Provide the (X, Y) coordinate of the cell's center where the given text is located.  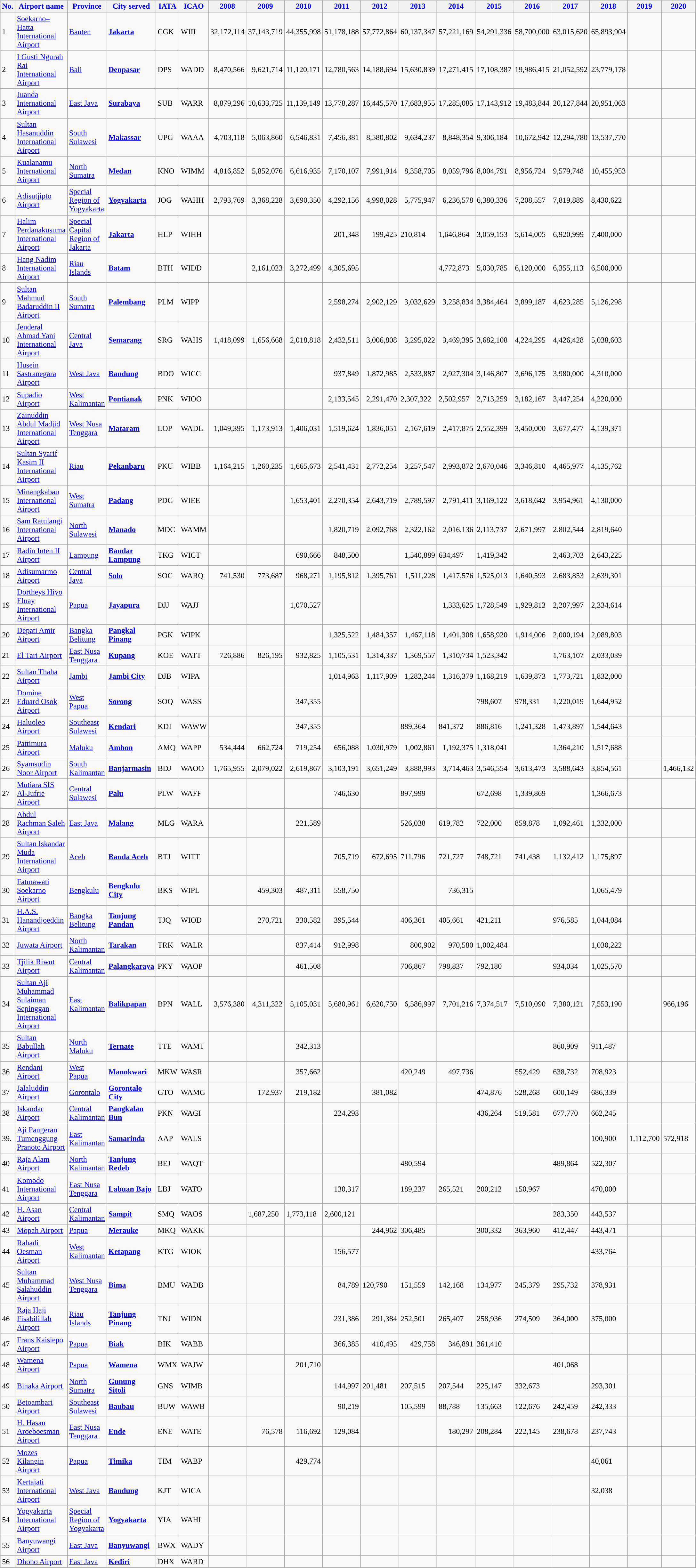
GNS (167, 1386)
UPG (167, 137)
381,082 (380, 1092)
Pekanbaru (131, 467)
3,182,167 (532, 399)
5,063,860 (265, 137)
Sultan Iskandar Muda International Airport (41, 857)
WAHH (194, 200)
42 (8, 1214)
Husein Sastranegara Airport (41, 374)
AAP (167, 1138)
1,665,673 (303, 467)
63,015,620 (571, 31)
Pattimura Airport (41, 747)
244,962 (380, 1230)
3,006,808 (380, 340)
Bengkulu (87, 891)
1,773,118 (303, 1214)
55 (8, 1545)
Sampit (131, 1214)
WARQ (194, 576)
84,789 (341, 1285)
9 (8, 302)
421,211 (494, 920)
3,469,395 (456, 340)
21 (8, 656)
Adisutjipto Airport (41, 200)
912,998 (341, 945)
2012 (380, 6)
South Sumatra (87, 302)
WARR (194, 103)
WABB (194, 1344)
37 (8, 1092)
8,956,724 (532, 171)
522,307 (608, 1163)
4,998,028 (380, 200)
8,059,796 (456, 171)
1,325,522 (341, 634)
14,188,694 (380, 70)
2014 (456, 6)
8,358,705 (418, 171)
23 (8, 701)
6,620,750 (380, 1004)
WAOO (194, 768)
489,864 (571, 1163)
225,147 (494, 1386)
2019 (644, 6)
2020 (679, 6)
2,018,818 (303, 340)
PKN (167, 1113)
1,025,570 (608, 966)
WIEE (194, 500)
19 (8, 605)
619,782 (456, 823)
15,630,839 (418, 70)
32,038 (608, 1491)
4,703,118 (227, 137)
201,710 (303, 1365)
Riau (87, 467)
Batam (131, 268)
HLP (167, 234)
SMQ (167, 1214)
8,430,622 (608, 200)
736,315 (456, 891)
224,293 (341, 1113)
2,432,511 (341, 340)
65,893,904 (608, 31)
9,306,184 (494, 137)
Ende (131, 1432)
Mopah Airport (41, 1230)
WAKK (194, 1230)
KTG (167, 1251)
911,487 (608, 1047)
10,672,942 (532, 137)
WALR (194, 945)
56 (8, 1562)
474,876 (494, 1092)
PKY (167, 966)
2,789,597 (418, 500)
534,444 (227, 747)
378,931 (608, 1285)
1,132,412 (571, 857)
1,314,337 (380, 656)
Rendani Airport (41, 1072)
Tanjung Pandan (131, 920)
487,311 (303, 891)
Wamena Airport (41, 1365)
12,780,563 (341, 70)
KOE (167, 656)
Radin Inten II Airport (41, 555)
Ternate (131, 1047)
2,791,411 (456, 500)
2 (8, 70)
1,002,484 (494, 945)
WAPP (194, 747)
Surabaya (131, 103)
29 (8, 857)
32 (8, 945)
270,721 (265, 920)
2,639,301 (608, 576)
WASS (194, 701)
9,579,748 (571, 171)
2,089,803 (608, 634)
28 (8, 823)
Raja Haji Fisabilillah Airport (41, 1319)
841,372 (456, 727)
WIPA (194, 676)
15 (8, 500)
H.A.S. Hanandjoeddin Airport (41, 920)
43 (8, 1230)
792,180 (494, 966)
31 (8, 920)
Yogyakarta International Airport (41, 1520)
H. Hasan Aroeboesman Airport (41, 1432)
395,544 (341, 920)
238,678 (571, 1432)
201,348 (341, 234)
36 (8, 1072)
1,282,244 (418, 676)
3,613,473 (532, 768)
932,825 (303, 656)
1,773,721 (571, 676)
3,682,108 (494, 340)
1,175,897 (608, 857)
1,395,761 (380, 576)
1,523,342 (494, 656)
1,406,031 (303, 428)
Juwata Airport (41, 945)
443,471 (608, 1230)
Jayapura (131, 605)
BTJ (167, 857)
23,779,178 (608, 70)
1,836,051 (380, 428)
363,960 (532, 1230)
Medan (131, 171)
2,113,737 (494, 530)
21,052,592 (571, 70)
1,260,235 (265, 467)
Jenderal Ahmad Yani International Airport (41, 340)
719,254 (303, 747)
MDC (167, 530)
Haluoleo Airport (41, 727)
470,000 (608, 1189)
WICT (194, 555)
45 (8, 1285)
1,473,897 (571, 727)
Mozes Kilangin Airport (41, 1461)
2018 (608, 6)
76,578 (265, 1432)
342,313 (303, 1047)
970,580 (456, 945)
420,249 (418, 1072)
South Kalimantan (87, 768)
17,108,387 (494, 70)
1,484,357 (380, 634)
346,891 (456, 1344)
Bima (131, 1285)
5,105,031 (303, 1004)
35 (8, 1047)
WAQT (194, 1163)
Tanjung Redeb (131, 1163)
741,438 (532, 857)
12 (8, 399)
TNJ (167, 1319)
1,644,952 (608, 701)
North Maluku (87, 1047)
8,470,566 (227, 70)
2016 (532, 6)
7,208,557 (532, 200)
Semarang (131, 340)
46 (8, 1319)
130,317 (341, 1189)
711,796 (418, 857)
1,656,668 (265, 340)
YIA (167, 1520)
4,772,873 (456, 268)
City served (131, 6)
1,929,813 (532, 605)
TKG (167, 555)
2,552,399 (494, 428)
Tanjung Pinang (131, 1319)
7,374,517 (494, 1004)
BEJ (167, 1163)
Mataram (131, 428)
1,065,479 (608, 891)
2008 (227, 6)
Pangkal Pinang (131, 634)
746,630 (341, 793)
KNO (167, 171)
3,146,807 (494, 374)
90,219 (341, 1407)
706,867 (418, 966)
1,192,375 (456, 747)
54 (8, 1520)
798,607 (494, 701)
PGK (167, 634)
22 (8, 676)
40 (8, 1163)
1,332,000 (608, 823)
8,580,802 (380, 137)
18 (8, 576)
Kupang (131, 656)
3,576,380 (227, 1004)
BPN (167, 1004)
6,586,997 (418, 1004)
13,537,770 (608, 137)
KJT (167, 1491)
638,732 (571, 1072)
DPS (167, 70)
800,902 (418, 945)
1,168,219 (494, 676)
Banyuwangi Airport (41, 1545)
BWX (167, 1545)
Kediri (131, 1562)
Palembang (131, 302)
44 (8, 1251)
2,772,254 (380, 467)
Makassar (131, 137)
Zainuddin Abdul Madjid International Airport (41, 428)
265,521 (456, 1189)
100,900 (608, 1138)
1,646,864 (456, 234)
1,511,228 (418, 576)
Palangkaraya (131, 966)
38 (8, 1113)
2,502,957 (456, 399)
2,598,274 (341, 302)
Pontianak (131, 399)
245,379 (532, 1285)
Merauke (131, 1230)
14 (8, 467)
25 (8, 747)
1,728,549 (494, 605)
WAHI (194, 1520)
WIPK (194, 634)
TTE (167, 1047)
1,070,527 (303, 605)
Iskandar Airport (41, 1113)
2,993,872 (456, 467)
1,419,342 (494, 555)
53 (8, 1491)
30 (8, 891)
6,500,000 (608, 268)
221,589 (303, 823)
412,447 (571, 1230)
Banda Aceh (131, 857)
662,724 (265, 747)
20 (8, 634)
Sultan Babullah Airport (41, 1047)
SOQ (167, 701)
7,400,000 (608, 234)
968,271 (303, 576)
897,999 (418, 793)
Soekarno–Hatta International Airport (41, 31)
2,802,544 (571, 530)
WAGI (194, 1113)
142,168 (456, 1285)
826,195 (265, 656)
1,467,118 (418, 634)
WAMT (194, 1047)
Gunung Sitoli (131, 1386)
2,819,640 (608, 530)
2,793,769 (227, 200)
199,425 (380, 234)
1,049,395 (227, 428)
7,510,090 (532, 1004)
WAMG (194, 1092)
SOC (167, 576)
3,368,228 (265, 200)
AMQ (167, 747)
Adisumarmo Airport (41, 576)
274,509 (532, 1319)
51,178,188 (341, 31)
1,044,084 (608, 920)
129,084 (341, 1432)
672,695 (380, 857)
Dortheys Hiyo Eluay International Airport (41, 605)
10,455,953 (608, 171)
283,350 (571, 1214)
Gorontalo (87, 1092)
135,663 (494, 1407)
2,133,545 (341, 399)
1,765,955 (227, 768)
BDJ (167, 768)
2,643,225 (608, 555)
2,683,853 (571, 576)
PLM (167, 302)
WAJW (194, 1365)
32,172,114 (227, 31)
Raja Alam Airport (41, 1163)
North Sulawesi (87, 530)
1,763,107 (571, 656)
11,139,149 (303, 103)
MKW (167, 1072)
Manokwari (131, 1072)
ENE (167, 1432)
7,380,121 (571, 1004)
1,525,013 (494, 576)
105,599 (418, 1407)
361,410 (494, 1344)
DHX (167, 1562)
2,000,194 (571, 634)
WIOO (194, 399)
BKS (167, 891)
156,577 (341, 1251)
Fatmawati Soekarno Airport (41, 891)
TJQ (167, 920)
1,316,379 (456, 676)
1,173,913 (265, 428)
WAOP (194, 966)
258,936 (494, 1319)
773,687 (265, 576)
Gorontalo City (131, 1092)
2,167,619 (418, 428)
705,719 (341, 857)
708,923 (608, 1072)
4,224,295 (532, 340)
WIOK (194, 1251)
3,854,561 (608, 768)
7,553,190 (608, 1004)
WATO (194, 1189)
WIII (194, 31)
2010 (303, 6)
3,384,464 (494, 302)
1,002,861 (418, 747)
859,878 (532, 823)
2,092,768 (380, 530)
Rahadi Oesman Airport (41, 1251)
2,600,121 (341, 1214)
3,714,463 (456, 768)
976,585 (571, 920)
DJJ (167, 605)
3,980,000 (571, 374)
39. (8, 1138)
Malang (131, 823)
Mutiara SIS Al-Jufrie Airport (41, 793)
4,311,322 (265, 1004)
ICAO (194, 6)
6 (8, 200)
4,465,977 (571, 467)
144,997 (341, 1386)
656,088 (341, 747)
Manado (131, 530)
PLW (167, 793)
Padang (131, 500)
1,418,099 (227, 340)
SRG (167, 340)
8,004,791 (494, 171)
WMX (167, 1365)
1,366,673 (608, 793)
1,220,019 (571, 701)
JOG (167, 200)
300,332 (494, 1230)
1,339,869 (532, 793)
2,270,354 (341, 500)
Supadio Airport (41, 399)
WAWW (194, 727)
Frans Kaisiepo Airport (41, 1344)
Domine Eduard Osok Airport (41, 701)
1,105,531 (341, 656)
207,544 (456, 1386)
6,120,000 (532, 268)
7,819,889 (571, 200)
50 (8, 1407)
219,182 (303, 1092)
Tjilik Riwut Airport (41, 966)
721,727 (456, 857)
WADL (194, 428)
17 (8, 555)
Hang Nadim International Airport (41, 268)
2,533,887 (418, 374)
51 (8, 1432)
WAWB (194, 1407)
1,658,920 (494, 634)
WAFF (194, 793)
6,546,831 (303, 137)
Denpasar (131, 70)
17,271,415 (456, 70)
16,445,570 (380, 103)
10 (8, 340)
3,169,122 (494, 500)
Dhoho Airport (41, 1562)
Sultan Hasanuddin International Airport (41, 137)
Binaka Airport (41, 1386)
860,909 (571, 1047)
West Sumatra (87, 500)
Sultan Aji Muhammad Sulaiman Sepinggan International Airport (41, 1004)
3,346,810 (532, 467)
3,618,642 (532, 500)
19,483,844 (532, 103)
686,339 (608, 1092)
17,143,912 (494, 103)
210,814 (418, 234)
189,237 (418, 1189)
WADY (194, 1545)
WAHS (194, 340)
1,639,873 (532, 676)
1,241,328 (532, 727)
2,016,136 (456, 530)
Bandar Lampung (131, 555)
242,333 (608, 1407)
Banten (87, 31)
357,662 (303, 1072)
3,677,477 (571, 428)
600,149 (571, 1092)
5,614,005 (532, 234)
3,272,499 (303, 268)
Juanda International Airport (41, 103)
180,297 (456, 1432)
2017 (571, 6)
306,485 (418, 1230)
5,126,298 (608, 302)
Sultan Muhammad Salahuddin Airport (41, 1285)
2,671,997 (532, 530)
5,775,947 (418, 200)
27 (8, 793)
461,508 (303, 966)
7,170,107 (341, 171)
558,750 (341, 891)
Abdul Rachman Saleh Airport (41, 823)
2,033,039 (608, 656)
Baubau (131, 1407)
WAJJ (194, 605)
Pangkalan Bun (131, 1113)
293,301 (608, 1386)
526,038 (418, 823)
1,401,308 (456, 634)
1,117,909 (380, 676)
1,310,734 (456, 656)
375,000 (608, 1319)
GTO (167, 1092)
4,623,285 (571, 302)
Airport name (41, 6)
231,386 (341, 1319)
3,954,961 (571, 500)
1,519,624 (341, 428)
Banyuwangi (131, 1545)
Central Sulawesi (87, 793)
54,291,336 (494, 31)
1,914,006 (532, 634)
44,355,998 (303, 31)
41 (8, 1189)
5,680,961 (341, 1004)
I Gusti Ngurah Rai International Airport (41, 70)
WADB (194, 1285)
WAMM (194, 530)
1,014,963 (341, 676)
5 (8, 171)
Ketapang (131, 1251)
10,633,725 (265, 103)
9,621,714 (265, 70)
49 (8, 1386)
BUW (167, 1407)
17,285,085 (456, 103)
1,030,979 (380, 747)
252,501 (418, 1319)
WASR (194, 1072)
443,537 (608, 1214)
WIMB (194, 1386)
120,790 (380, 1285)
20,951,063 (608, 103)
Kendari (131, 727)
3,651,249 (380, 768)
BMU (167, 1285)
3,888,993 (418, 768)
2,463,703 (571, 555)
3,059,153 (494, 234)
5,030,785 (494, 268)
1,195,812 (341, 576)
934,034 (571, 966)
1 (8, 31)
Sorong (131, 701)
1,333,625 (456, 605)
3,696,175 (532, 374)
KDI (167, 727)
Depati Amir Airport (41, 634)
1,544,643 (608, 727)
2,334,614 (608, 605)
837,414 (303, 945)
480,594 (418, 1163)
1,466,132 (679, 768)
BTH (167, 268)
2,291,470 (380, 399)
Bali (87, 70)
2,643,719 (380, 500)
Syamsudin Noor Airport (41, 768)
48 (8, 1365)
Kertajati International Airport (41, 1491)
4 (8, 137)
242,459 (571, 1407)
Aji Pangeran Tumenggung Pranoto Airport (41, 1138)
Ambon (131, 747)
6,920,999 (571, 234)
WALS (194, 1138)
37,143,719 (265, 31)
TRK (167, 945)
1,687,250 (265, 1214)
TIM (167, 1461)
1,872,985 (380, 374)
Jalaluddin Airport (41, 1092)
150,967 (532, 1189)
3,295,022 (418, 340)
3,690,350 (303, 200)
207,515 (418, 1386)
Samarinda (131, 1138)
1,640,593 (532, 576)
Sultan Mahmud Badaruddin II Airport (41, 302)
19,986,415 (532, 70)
4,292,156 (341, 200)
7,701,216 (456, 1004)
2,161,023 (265, 268)
2,307,322 (418, 399)
3,258,834 (456, 302)
436,264 (494, 1113)
1,832,000 (608, 676)
722,000 (494, 823)
6,380,336 (494, 200)
CGK (167, 31)
291,384 (380, 1319)
PKU (167, 467)
966,196 (679, 1004)
2,670,046 (494, 467)
WARD (194, 1562)
459,303 (265, 891)
172,937 (265, 1092)
12,294,780 (571, 137)
Minangkabau International Airport (41, 500)
24 (8, 727)
2,927,304 (456, 374)
Sam Ratulangi International Airport (41, 530)
741,530 (227, 576)
Kualanamu International Airport (41, 171)
1,820,719 (341, 530)
1,653,401 (303, 500)
Maluku (87, 747)
H. Asan Airport (41, 1214)
No. (8, 6)
3,103,191 (341, 768)
Jambi City (131, 676)
LOP (167, 428)
5,038,603 (608, 340)
20,127,844 (571, 103)
Banjarmasin (131, 768)
2,713,259 (494, 399)
Lampung (87, 555)
South Sulawesi (87, 137)
Jambi (87, 676)
4,816,852 (227, 171)
Timika (131, 1461)
3,450,000 (532, 428)
2011 (341, 6)
1,364,210 (571, 747)
662,245 (608, 1113)
330,582 (303, 920)
528,268 (532, 1092)
3,588,643 (571, 768)
Sultan Syarif Kasim II International Airport (41, 467)
2015 (494, 6)
1,417,576 (456, 576)
Tarakan (131, 945)
1,540,889 (418, 555)
2,541,431 (341, 467)
Komodo International Airport (41, 1189)
4,310,000 (608, 374)
497,736 (456, 1072)
88,788 (456, 1407)
5,852,076 (265, 171)
4,130,000 (608, 500)
WATE (194, 1432)
848,500 (341, 555)
429,774 (303, 1461)
57,221,169 (456, 31)
17,683,955 (418, 103)
WADD (194, 70)
8,879,296 (227, 103)
16 (8, 530)
3 (8, 103)
57,772,864 (380, 31)
13,778,287 (341, 103)
Sultan Thaha Airport (41, 676)
52 (8, 1461)
WIMM (194, 171)
151,559 (418, 1285)
937,849 (341, 374)
WABP (194, 1461)
WIOD (194, 920)
519,581 (532, 1113)
6,236,578 (456, 200)
Biak (131, 1344)
11 (8, 374)
DJB (167, 676)
47 (8, 1344)
4,139,371 (608, 428)
WIPL (194, 891)
672,698 (494, 793)
Labuan Bajo (131, 1189)
SUB (167, 103)
405,661 (456, 920)
3,032,629 (418, 302)
6,355,113 (571, 268)
7 (8, 234)
BIK (167, 1344)
WIHH (194, 234)
3,546,554 (494, 768)
33 (8, 966)
134,977 (494, 1285)
WATT (194, 656)
7,991,914 (380, 171)
Solo (131, 576)
748,721 (494, 857)
2,322,162 (418, 530)
572,918 (679, 1138)
El Tari Airport (41, 656)
886,816 (494, 727)
Halim Perdanakusuma International Airport (41, 234)
978,331 (532, 701)
2009 (265, 6)
6,616,935 (303, 171)
201,481 (380, 1386)
26 (8, 768)
295,732 (571, 1285)
Special Capital Region of Jakarta (87, 234)
Province (87, 6)
WITT (194, 857)
WARA (194, 823)
1,517,688 (608, 747)
364,000 (571, 1319)
2,417,875 (456, 428)
13 (8, 428)
Palu (131, 793)
8 (8, 268)
WIDN (194, 1319)
237,743 (608, 1432)
200,212 (494, 1189)
677,770 (571, 1113)
7,456,381 (341, 137)
410,495 (380, 1344)
PDG (167, 500)
4,135,762 (608, 467)
366,385 (341, 1344)
IATA (167, 6)
WIPP (194, 302)
WICC (194, 374)
11,120,171 (303, 70)
2013 (418, 6)
Betoambari Airport (41, 1407)
690,666 (303, 555)
1,112,700 (644, 1138)
WICA (194, 1491)
WAAA (194, 137)
1,369,557 (418, 656)
552,429 (532, 1072)
798,837 (456, 966)
1,318,041 (494, 747)
634,497 (456, 555)
WAOS (194, 1214)
58,700,000 (532, 31)
LBJ (167, 1189)
Wamena (131, 1365)
889,364 (418, 727)
4,220,000 (608, 399)
1,030,222 (608, 945)
8,848,354 (456, 137)
Balikpapan (131, 1004)
222,145 (532, 1432)
60,137,347 (418, 31)
122,676 (532, 1407)
PNK (167, 399)
332,673 (532, 1386)
116,692 (303, 1432)
726,886 (227, 656)
1,092,461 (571, 823)
433,764 (608, 1251)
4,426,428 (571, 340)
9,634,237 (418, 137)
2,207,997 (571, 605)
40,061 (608, 1461)
3,257,547 (418, 467)
3,899,187 (532, 302)
3,447,254 (571, 399)
208,284 (494, 1432)
BDO (167, 374)
MLG (167, 823)
401,068 (571, 1365)
429,758 (418, 1344)
1,164,215 (227, 467)
WIDD (194, 268)
34 (8, 1004)
WIBB (194, 467)
Bengkulu City (131, 891)
Aceh (87, 857)
2,902,129 (380, 302)
MKQ (167, 1230)
2,079,022 (265, 768)
4,305,695 (341, 268)
406,361 (418, 920)
265,407 (456, 1319)
2,619,867 (303, 768)
WALL (194, 1004)
